Detect which cell encompasses the target text, then output its [x, y] center coordinate. 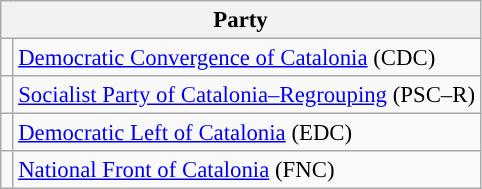
Democratic Convergence of Catalonia (CDC) [246, 58]
National Front of Catalonia (FNC) [246, 170]
Democratic Left of Catalonia (EDC) [246, 133]
Party [241, 20]
Socialist Party of Catalonia–Regrouping (PSC–R) [246, 95]
